Pinpoint the cell where the given text exists, returning its (x, y) midpoint coordinate. 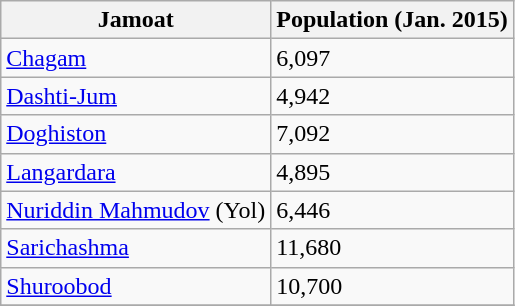
Nuriddin Mahmudov (Yol) (136, 210)
Jamoat (136, 20)
10,700 (392, 286)
4,895 (392, 172)
Dashti-Jum (136, 96)
Population (Jan. 2015) (392, 20)
11,680 (392, 248)
4,942 (392, 96)
Sarichashma (136, 248)
Chagam (136, 58)
Langardara (136, 172)
7,092 (392, 134)
Doghiston (136, 134)
6,097 (392, 58)
6,446 (392, 210)
Shuroobod (136, 286)
